Find where the given text appears and provide that cell's center as (x, y) coordinate. 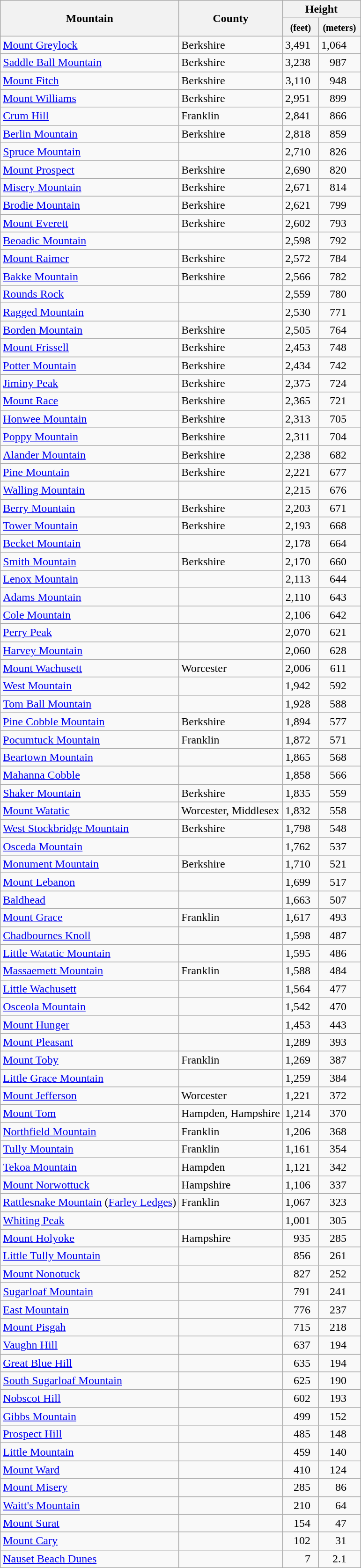
Osceda Mountain (90, 846)
566 (339, 775)
2,006 (301, 668)
1,617 (301, 918)
Sugarloaf Mountain (90, 1291)
826 (339, 152)
Waitt's Mountain (90, 1505)
64 (339, 1505)
559 (339, 793)
2,566 (301, 277)
1,214 (301, 1114)
South Sugarloaf Mountain (90, 1381)
1,106 (301, 1185)
1,699 (301, 882)
499 (301, 1416)
Berlin Mountain (90, 134)
Mount Raimer (90, 259)
2,690 (301, 169)
742 (339, 365)
Worcester, Middlesex (231, 811)
2,313 (301, 419)
Smith Mountain (90, 562)
2,530 (301, 312)
Massaemett Mountain (90, 971)
Mount Tom (90, 1114)
237 (339, 1309)
Spruce Mountain (90, 152)
1,221 (301, 1096)
935 (301, 1238)
1,269 (301, 1060)
Osceola Mountain (90, 1006)
West Stockbridge Mountain (90, 829)
792 (339, 241)
2,671 (301, 187)
485 (301, 1434)
Vaughn Hill (90, 1345)
1,858 (301, 775)
1,598 (301, 935)
1,942 (301, 686)
2,572 (301, 259)
Potter Mountain (90, 365)
241 (339, 1291)
721 (339, 401)
2,170 (301, 562)
190 (339, 1381)
Mount Williams (90, 98)
611 (339, 668)
664 (339, 544)
571 (339, 739)
2,375 (301, 383)
493 (339, 918)
1,894 (301, 722)
(feet) (301, 27)
47 (339, 1523)
Tully Mountain (90, 1149)
677 (339, 472)
459 (301, 1452)
676 (339, 490)
342 (339, 1167)
Monument Mountain (90, 864)
218 (339, 1327)
3,110 (301, 80)
2,559 (301, 294)
793 (339, 223)
410 (301, 1470)
Mount Lebanon (90, 882)
705 (339, 419)
827 (301, 1274)
477 (339, 989)
592 (339, 686)
Mount Hunger (90, 1024)
521 (339, 864)
Tower Mountain (90, 526)
2,203 (301, 508)
470 (339, 1006)
2,505 (301, 330)
Lenox Mountain (90, 579)
1,161 (301, 1149)
1,453 (301, 1024)
Nauset Beach Dunes (90, 1559)
2,621 (301, 205)
Beartown Mountain (90, 757)
2,060 (301, 650)
642 (339, 615)
31 (339, 1541)
1,259 (301, 1078)
370 (339, 1114)
Prospect Hill (90, 1434)
Mount Race (90, 401)
637 (301, 1345)
County (231, 18)
2,070 (301, 633)
Mount Fitch (90, 80)
2,453 (301, 348)
Crum Hill (90, 116)
Whiting Peak (90, 1220)
484 (339, 971)
Height (321, 9)
102 (301, 1541)
Mount Pisgah (90, 1327)
Misery Mountain (90, 187)
Hampden, Hampshire (231, 1114)
859 (339, 134)
724 (339, 383)
558 (339, 811)
Baldhead (90, 900)
517 (339, 882)
140 (339, 1452)
Beoadic Mountain (90, 241)
Gibbs Mountain (90, 1416)
1,663 (301, 900)
782 (339, 277)
660 (339, 562)
771 (339, 312)
866 (339, 116)
Harvey Mountain (90, 650)
Brodie Mountain (90, 205)
Borden Mountain (90, 330)
2,951 (301, 98)
Perry Peak (90, 633)
Tekoa Mountain (90, 1167)
1,865 (301, 757)
Berry Mountain (90, 508)
Little Tully Mountain (90, 1256)
Saddle Ball Mountain (90, 63)
Mount Toby (90, 1060)
Mount Everett (90, 223)
1,762 (301, 846)
1,595 (301, 953)
Mount Jefferson (90, 1096)
Poppy Mountain (90, 437)
799 (339, 205)
621 (339, 633)
2,106 (301, 615)
2,818 (301, 134)
East Mountain (90, 1309)
Mount Norwottuck (90, 1185)
1,542 (301, 1006)
Walling Mountain (90, 490)
Mount Cary (90, 1541)
Cole Mountain (90, 615)
1,710 (301, 864)
2,598 (301, 241)
Alander Mountain (90, 454)
Rattlesnake Mountain (Farley Ledges) (90, 1203)
2,434 (301, 365)
Pocumtuck Mountain (90, 739)
443 (339, 1024)
1,289 (301, 1042)
1,564 (301, 989)
671 (339, 508)
814 (339, 187)
715 (301, 1327)
820 (339, 169)
Becket Mountain (90, 544)
537 (339, 846)
Pine Cobble Mountain (90, 722)
Great Blue Hill (90, 1363)
1,928 (301, 704)
948 (339, 80)
(meters) (339, 27)
Mount Surat (90, 1523)
124 (339, 1470)
Mountain (90, 18)
Little Grace Mountain (90, 1078)
784 (339, 259)
1,835 (301, 793)
507 (339, 900)
764 (339, 330)
668 (339, 526)
1,798 (301, 829)
393 (339, 1042)
305 (339, 1220)
Mount Holyoke (90, 1238)
3,491 (301, 45)
643 (339, 597)
368 (339, 1131)
Mount Greylock (90, 45)
1,588 (301, 971)
2.1 (339, 1559)
Adams Mountain (90, 597)
1,206 (301, 1131)
577 (339, 722)
1,067 (301, 1203)
Mount Watatic (90, 811)
2,113 (301, 579)
704 (339, 437)
387 (339, 1060)
261 (339, 1256)
2,193 (301, 526)
Little Watatic Mountain (90, 953)
Tom Ball Mountain (90, 704)
372 (339, 1096)
1,001 (301, 1220)
2,215 (301, 490)
748 (339, 348)
Mount Grace (90, 918)
2,311 (301, 437)
337 (339, 1185)
Honwee Mountain (90, 419)
Nobscot Hill (90, 1399)
Mount Prospect (90, 169)
628 (339, 650)
1,064 (339, 45)
152 (339, 1416)
2,841 (301, 116)
1,832 (301, 811)
Mahanna Cobble (90, 775)
Mount Wachusett (90, 668)
2,238 (301, 454)
Mount Frissell (90, 348)
193 (339, 1399)
Chadbournes Knoll (90, 935)
2,710 (301, 152)
1,121 (301, 1167)
987 (339, 63)
252 (339, 1274)
682 (339, 454)
486 (339, 953)
Little Wachusett (90, 989)
Bakke Mountain (90, 277)
2,365 (301, 401)
148 (339, 1434)
384 (339, 1078)
154 (301, 1523)
899 (339, 98)
Pine Mountain (90, 472)
Hampden (231, 1167)
644 (339, 579)
548 (339, 829)
Mount Nonotuck (90, 1274)
780 (339, 294)
2,110 (301, 597)
856 (301, 1256)
Ragged Mountain (90, 312)
3,238 (301, 63)
Mount Ward (90, 1470)
7 (301, 1559)
354 (339, 1149)
Jiminy Peak (90, 383)
West Mountain (90, 686)
Mount Pleasant (90, 1042)
2,178 (301, 544)
Little Mountain (90, 1452)
588 (339, 704)
635 (301, 1363)
Northfield Mountain (90, 1131)
2,602 (301, 223)
625 (301, 1381)
86 (339, 1488)
210 (301, 1505)
2,221 (301, 472)
323 (339, 1203)
Rounds Rock (90, 294)
791 (301, 1291)
487 (339, 935)
568 (339, 757)
776 (301, 1309)
1,872 (301, 739)
Shaker Mountain (90, 793)
Mount Misery (90, 1488)
602 (301, 1399)
